From the cell containing the given text, extract its center point as [X, Y] coordinate. 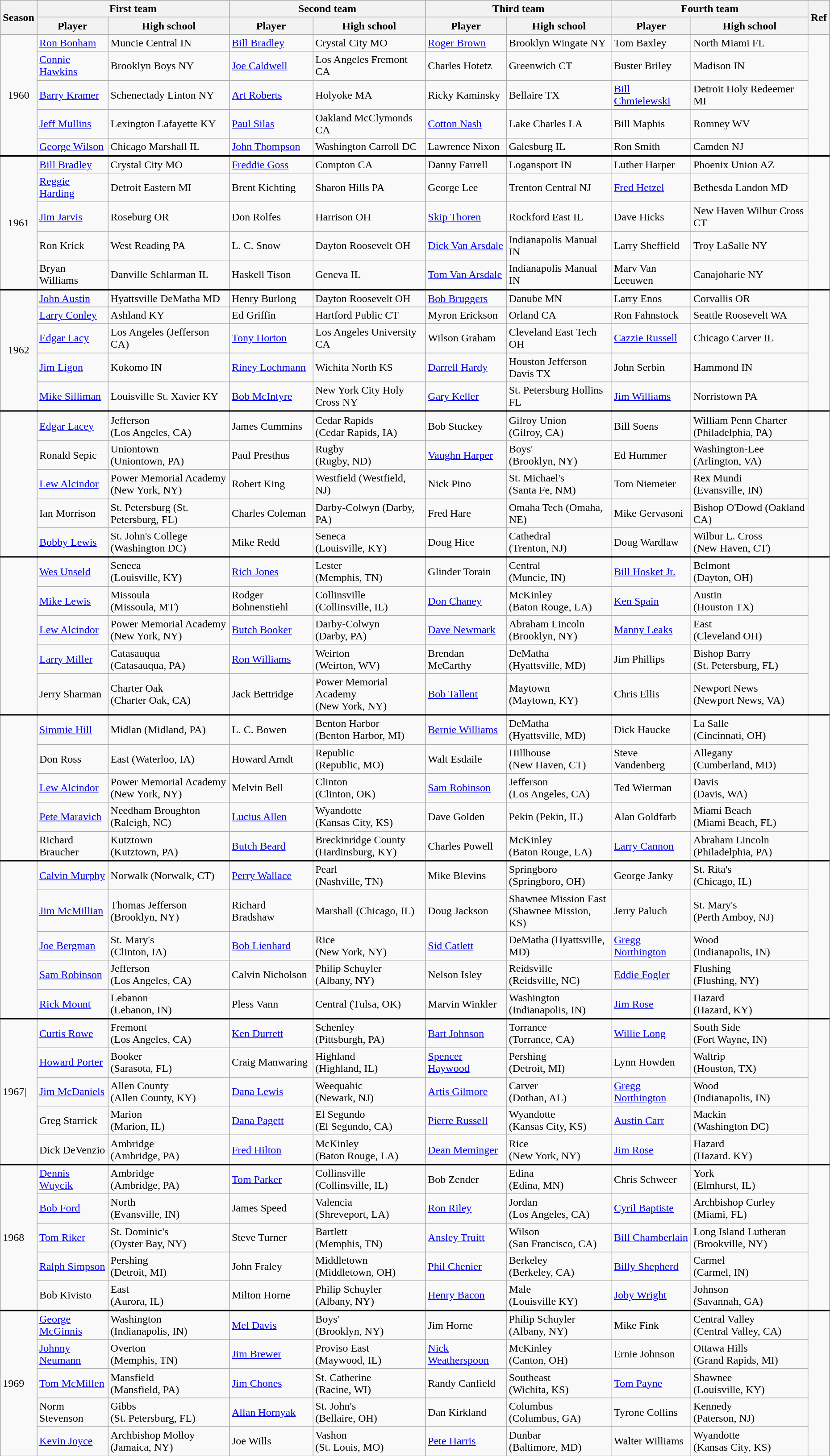
Ashland KY [169, 315]
John Fraley [271, 1266]
Cazzie Russell [651, 338]
Austin(Houston TX) [749, 601]
Mike Fink [651, 1325]
Wilbur L. Cross(New Haven, CT) [749, 543]
Jim Williams [651, 397]
Edgar Lacy [72, 338]
Bishop O'Dowd (Oakland CA) [749, 513]
Abraham Lincoln(Brooklyn, NY) [559, 630]
Calvin Murphy [72, 875]
Bill Chamberlain [651, 1237]
Archbishop Molloy(Jamaica, NY) [169, 1441]
Weequahic(Newark, NJ) [369, 1091]
Butch Booker [271, 630]
Bob Lienhard [271, 946]
Valencia(Shreveport, LA) [369, 1208]
Bob Kivisto [72, 1296]
Norristown PA [749, 397]
Central (Tulsa, OK) [369, 1004]
Charter Oak(Charter Oak, CA) [169, 694]
Tom Van Arsdale [466, 275]
Washington (Indianapolis, IN) [559, 1004]
East (Waterloo, IA) [169, 759]
Ed Hummer [651, 455]
Steve Turner [271, 1237]
Hyattsville DeMatha MD [169, 298]
Luther Harper [651, 164]
Larry Conley [72, 315]
Vashon(St. Louis, MO) [369, 1441]
Pearl(Nashville, TN) [369, 875]
Ref [819, 17]
Jim McMillian [72, 911]
Second team [327, 9]
Bishop Barry(St. Petersburg, FL) [749, 659]
Bill Hosket Jr. [651, 572]
Tom Parker [271, 1179]
Riney Lochmann [271, 368]
Ralph Simpson [72, 1266]
Highland(Highland, IL) [369, 1063]
Wes Unseld [72, 572]
Carver(Dothan, AL) [559, 1091]
Bob Tallent [466, 694]
Belmont(Dayton, OH) [749, 572]
Fred Hare [466, 513]
Bill Chmielewski [651, 95]
New Haven Wilbur Cross CT [749, 217]
St. Petersburg (St. Petersburg, FL) [169, 513]
Louisville St. Xavier KY [169, 397]
Jim Chones [271, 1383]
Bryan Williams [72, 275]
Jim McDaniels [72, 1091]
Schenley(Pittsburgh, PA) [369, 1033]
Washington Carroll DC [369, 147]
Ricky Kaminsky [466, 95]
Ken Spain [651, 601]
Archbishop Curley (Miami, FL) [749, 1208]
Danny Farrell [466, 164]
Bernie Williams [466, 730]
Vaughn Harper [466, 455]
Abraham Lincoln(Philadelphia, PA) [749, 846]
St. Catherine(Racine, WI) [369, 1383]
Ron Riley [466, 1208]
Jim Horne [466, 1325]
Norm Stevenson [72, 1412]
St. Michael's (Santa Fe, NM) [559, 484]
Willie Long [651, 1033]
Kokomo IN [169, 368]
Danville Schlarman IL [169, 275]
Allegany(Cumberland, MD) [749, 759]
Allen County(Allen County, KY) [169, 1091]
Steve Vandenberg [651, 759]
Troy LaSalle NY [749, 245]
Larry Miller [72, 659]
Mike Redd [271, 543]
Mansfield(Mansfield, PA) [169, 1383]
Ian Morrison [72, 513]
Lucius Allen [271, 817]
Schenectady Linton NY [169, 95]
Geneva IL [369, 275]
El Segundo(El Segundo, CA) [369, 1121]
Alan Goldfarb [651, 817]
Jerry Paluch [651, 911]
Myron Erickson [466, 315]
James Speed [271, 1208]
Edgar Lacey [72, 426]
Ron Williams [271, 659]
Nick Pino [466, 484]
Dean Meminger [466, 1150]
First team [133, 9]
Marshall (Chicago, IL) [369, 911]
Hammond IN [749, 368]
Madison IN [749, 66]
Dan Kirkland [466, 1412]
Calvin Nicholson [271, 975]
Houston Jefferson Davis TX [559, 368]
St. Mary's(Perth Amboy, NJ) [749, 911]
Bob McIntyre [271, 397]
Central(Muncie, IN) [559, 572]
Roger Brown [466, 43]
Johnny Neumann [72, 1354]
Overton(Memphis, TN) [169, 1354]
Harrison OH [369, 217]
North Miami FL [749, 43]
Lynn Howden [651, 1063]
Tom Baxley [651, 43]
Jim Brewer [271, 1354]
Cedar Rapids(Cedar Rapids, IA) [369, 426]
Lester(Memphis, TN) [369, 572]
Marv Van Leeuwen [651, 275]
Ron Krick [72, 245]
Galesburg IL [559, 147]
Curtis Rowe [72, 1033]
Gilroy Union(Gilroy, CA) [559, 426]
Ron Bonham [72, 43]
Joe Bergman [72, 946]
1962 [19, 351]
Trenton Central NJ [559, 187]
Brooklyn Boys NY [169, 66]
Jim Phillips [651, 659]
Edina(Edina, MN) [559, 1179]
Dana Pagett [271, 1121]
Larry Enos [651, 298]
Mike Blevins [466, 875]
John Thompson [271, 147]
Doug Wardlaw [651, 543]
St. Rita's(Chicago, IL) [749, 875]
Norwalk (Norwalk, CT) [169, 875]
Don Rolfes [271, 217]
DeMatha (Hyattsville, MD) [559, 946]
Hillhouse(New Haven, CT) [559, 759]
Bobby Lewis [72, 543]
Detroit Eastern MI [169, 187]
Bellaire TX [559, 95]
Wilson(San Francisco, CA) [559, 1237]
Joe Wills [271, 1441]
Flushing(Flushing, NY) [749, 975]
Los Angeles Fremont CA [369, 66]
Charles Hotetz [466, 66]
Oakland McClymonds CA [369, 124]
Cleveland East Tech OH [559, 338]
Paul Silas [271, 124]
Buster Briley [651, 66]
Dave Golden [466, 817]
Ronald Sepic [72, 455]
St. Mary's(Clinton, IA) [169, 946]
William Penn Charter(Philadelphia, PA) [749, 426]
Allan Hornyak [271, 1412]
Melvin Bell [271, 788]
Reggie Harding [72, 187]
Lawrence Nixon [466, 147]
Milton Horne [271, 1296]
Republic(Republic, MO) [369, 759]
1969 [19, 1383]
Dick Haucke [651, 730]
Greg Starrick [72, 1121]
Marion(Marion, IL) [169, 1121]
St. John's(Bellaire, OH) [369, 1412]
St. John's College(Washington DC) [169, 543]
Bob Ford [72, 1208]
Fred Hilton [271, 1150]
New York City Holy Cross NY [369, 397]
Washington(Indianapolis, IN) [169, 1325]
Newport News(Newport News, VA) [749, 694]
Hazard(Hazard, KY) [749, 1004]
East(Cleveland OH) [749, 630]
Torrance(Torrance, CA) [559, 1033]
Jim Jarvis [72, 217]
Johnson(Savannah, GA) [749, 1296]
Joby Wright [651, 1296]
Howard Arndt [271, 759]
Compton CA [369, 164]
Lexington Lafayette KY [169, 124]
Rick Mount [72, 1004]
Don Chaney [466, 601]
Bill Maphis [651, 124]
York(Elmhurst, IL) [749, 1179]
Catasauqua(Catasauqua, PA) [169, 659]
Connie Hawkins [72, 66]
Fred Hetzel [651, 187]
La Salle(Cincinnati, OH) [749, 730]
L. C. Snow [271, 245]
Shawnee Mission East(Shawnee Mission, KS) [559, 911]
Season [19, 17]
Uniontown(Uniontown, PA) [169, 455]
West Reading PA [169, 245]
Craig Manwaring [271, 1063]
George McGinnis [72, 1325]
Mike Lewis [72, 601]
Maytown(Maytown, KY) [559, 694]
Waltrip(Houston, TX) [749, 1063]
Camden NJ [749, 147]
Billy Shepherd [651, 1266]
Chicago Marshall IL [169, 147]
Bob Stuckey [466, 426]
Tom McMillen [72, 1383]
John Serbin [651, 368]
Sharon Hills PA [369, 187]
Rich Jones [271, 572]
Charles Powell [466, 846]
Berkeley(Berkeley, CA) [559, 1266]
Weirton(Weirton, WV) [369, 659]
Bill Soens [651, 426]
Holyoke MA [369, 95]
Doug Hice [466, 543]
Danube MN [559, 298]
Bob Bruggers [466, 298]
Clinton(Clinton, OK) [369, 788]
Proviso East(Maywood, IL) [369, 1354]
Los Angeles University CA [369, 338]
Dick DeVenzio [72, 1150]
1968 [19, 1238]
John Austin [72, 298]
Omaha Tech (Omaha, NE) [559, 513]
Gibbs(St. Petersburg, FL) [169, 1412]
Midlan (Midland, PA) [169, 730]
Mike Gervasoni [651, 513]
Dave Newmark [466, 630]
McKinley(Canton, OH) [559, 1354]
Manny Leaks [651, 630]
Charles Coleman [271, 513]
Reidsville(Reidsville, NC) [559, 975]
Cathedral(Trenton, NJ) [559, 543]
Miami Beach(Miami Beach, FL) [749, 817]
Henry Bacon [466, 1296]
Muncie Central IN [169, 43]
Missoula(Missoula, MT) [169, 601]
Ted Wierman [651, 788]
Wilson Graham [466, 338]
Kutztown(Kutztown, PA) [169, 846]
Phil Chenier [466, 1266]
Central Valley(Central Valley, CA) [749, 1325]
Mel Davis [271, 1325]
Springboro(Springboro, OH) [559, 875]
Larry Sheffield [651, 245]
Rodger Bohnenstiehl [271, 601]
Male(Louisville KY) [559, 1296]
Dick Van Arsdale [466, 245]
Logansport IN [559, 164]
Jerry Sharman [72, 694]
Eddie Fogler [651, 975]
Jordan(Los Angeles, CA) [559, 1208]
1960 [19, 95]
Pete Harris [466, 1441]
Don Ross [72, 759]
Larry Cannon [651, 846]
Hazard(Hazard. KY) [749, 1150]
Corvallis OR [749, 298]
George Wilson [72, 147]
Pierre Russell [466, 1121]
Brooklyn Wingate NY [559, 43]
Booker(Sarasota, FL) [169, 1063]
Bart Johnson [466, 1033]
Ottawa Hills(Grand Rapids, MI) [749, 1354]
Los Angeles (Jefferson CA) [169, 338]
Robert King [271, 484]
1961 [19, 223]
Nelson Isley [466, 975]
L. C. Bowen [271, 730]
Carmel(Carmel, IN) [749, 1266]
Richard Bradshaw [271, 911]
Paul Presthus [271, 455]
Henry Burlong [271, 298]
Gary Keller [466, 397]
Artis Gilmore [466, 1091]
Detroit Holy Redeemer MI [749, 95]
Dave Hicks [651, 217]
Cotton Nash [466, 124]
Tony Horton [271, 338]
Lebanon(Lebanon, IN) [169, 1004]
Shawnee(Louisville, KY) [749, 1383]
Canajoharie NY [749, 275]
Sid Catlett [466, 946]
Greenwich CT [559, 66]
Brendan McCarthy [466, 659]
Joe Caldwell [271, 66]
Darby-Colwyn (Darby, PA) [369, 513]
East(Aurora, IL) [169, 1296]
Romney WV [749, 124]
Lake Charles LA [559, 124]
Westfield (Westfield, NJ) [369, 484]
Breckinridge County(Hardinsburg, KY) [369, 846]
Ron Fahnstock [651, 315]
Ed Griffin [271, 315]
Mike Silliman [72, 397]
Washington-Lee (Arlington, VA) [749, 455]
Kennedy(Paterson, NJ) [749, 1412]
Seattle Roosevelt WA [749, 315]
Tom Niemeier [651, 484]
Barry Kramer [72, 95]
Chris Ellis [651, 694]
Mackin(Washington DC) [749, 1121]
Rex Mundi(Evansville, IN) [749, 484]
Austin Carr [651, 1121]
Fremont(Los Angeles, CA) [169, 1033]
Darby-Colwyn(Darby, PA) [369, 630]
Walt Esdaile [466, 759]
Rockford East IL [559, 217]
Chicago Carver IL [749, 338]
Columbus(Columbus, GA) [559, 1412]
Davis(Davis, WA) [749, 788]
Rugby(Rugby, ND) [369, 455]
Ernie Johnson [651, 1354]
Hartford Public CT [369, 315]
Ansley Truitt [466, 1237]
Dennis Wuycik [72, 1179]
Art Roberts [271, 95]
Tom Payne [651, 1383]
Simmie Hill [72, 730]
Fourth team [710, 9]
Chris Schweer [651, 1179]
Cyril Baptiste [651, 1208]
Brent Kichting [271, 187]
Tom Riker [72, 1237]
Middletown(Middletown, OH) [369, 1266]
1967| [19, 1091]
Kevin Joyce [72, 1441]
Glinder Torain [466, 572]
Randy Canfield [466, 1383]
Perry Wallace [271, 875]
Darrell Hardy [466, 368]
Orland CA [559, 315]
Freddie Goss [271, 164]
St. Petersburg Hollins FL [559, 397]
Tyrone Collins [651, 1412]
Pekin (Pekin, IL) [559, 817]
Jim Ligon [72, 368]
Jeff Mullins [72, 124]
Spencer Haywood [466, 1063]
Dunbar(Baltimore, MD) [559, 1441]
Wichita North KS [369, 368]
Richard Braucher [72, 846]
George Janky [651, 875]
James Cummins [271, 426]
Doug Jackson [466, 911]
Roseburg OR [169, 217]
Dana Lewis [271, 1091]
Bethesda Landon MD [749, 187]
Needham Broughton(Raleigh, NC) [169, 817]
Bartlett(Memphis, TN) [369, 1237]
Haskell Tison [271, 275]
Walter Williams [651, 1441]
Nick Weatherspoon [466, 1354]
Pless Vann [271, 1004]
Third team [519, 9]
South Side(Fort Wayne, IN) [749, 1033]
Ken Durrett [271, 1033]
Skip Thoren [466, 217]
Marvin Winkler [466, 1004]
Thomas Jefferson(Brooklyn, NY) [169, 911]
Benton Harbor(Benton Harbor, MI) [369, 730]
Jack Bettridge [271, 694]
North(Evansville, IN) [169, 1208]
Southeast(Wichita, KS) [559, 1383]
George Lee [466, 187]
Ron Smith [651, 147]
Howard Porter [72, 1063]
Pete Maravich [72, 817]
Bob Zender [466, 1179]
Butch Beard [271, 846]
St. Dominic's(Oyster Bay, NY) [169, 1237]
Phoenix Union AZ [749, 164]
Long Island Lutheran(Brookville, NY) [749, 1237]
